Capture the cell that displays the provided text and extract its [x, y] central coordinate. 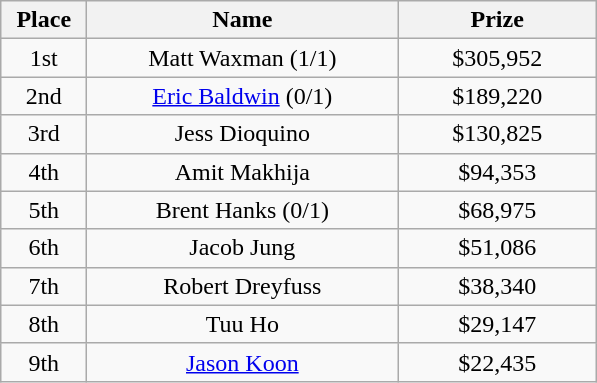
$68,975 [498, 210]
$94,353 [498, 172]
Jacob Jung [242, 248]
Robert Dreyfuss [242, 286]
Name [242, 20]
4th [44, 172]
7th [44, 286]
Eric Baldwin (0/1) [242, 96]
Jason Koon [242, 362]
Prize [498, 20]
Tuu Ho [242, 324]
$51,086 [498, 248]
8th [44, 324]
$305,952 [498, 58]
$22,435 [498, 362]
$189,220 [498, 96]
Brent Hanks (0/1) [242, 210]
$38,340 [498, 286]
3rd [44, 134]
9th [44, 362]
$29,147 [498, 324]
Amit Makhija [242, 172]
Jess Dioquino [242, 134]
5th [44, 210]
2nd [44, 96]
1st [44, 58]
Place [44, 20]
6th [44, 248]
$130,825 [498, 134]
Matt Waxman (1/1) [242, 58]
